Extract the (X, Y) coordinate from the center of the cell holding the provided text.  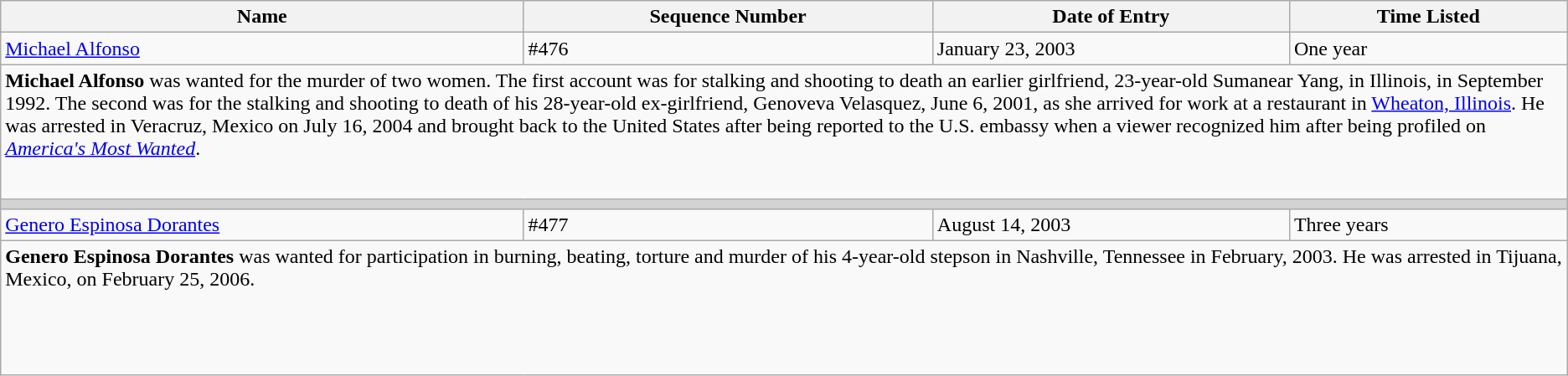
One year (1428, 49)
August 14, 2003 (1111, 224)
Three years (1428, 224)
#477 (728, 224)
Sequence Number (728, 17)
#476 (728, 49)
Name (262, 17)
Genero Espinosa Dorantes (262, 224)
Date of Entry (1111, 17)
Time Listed (1428, 17)
Michael Alfonso (262, 49)
January 23, 2003 (1111, 49)
